Locate the cell with the specified text and output its (X, Y) center coordinate. 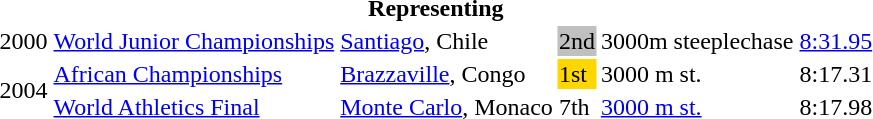
World Junior Championships (194, 41)
Santiago, Chile (447, 41)
3000m steeplechase (697, 41)
African Championships (194, 74)
Brazzaville, Congo (447, 74)
1st (576, 74)
3000 m st. (697, 74)
2nd (576, 41)
